Return the [x, y] coordinate for the center point of the cell that contains the specified text.  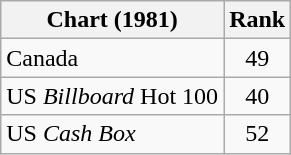
49 [258, 58]
52 [258, 134]
Chart (1981) [112, 20]
US Billboard Hot 100 [112, 96]
40 [258, 96]
Rank [258, 20]
Canada [112, 58]
US Cash Box [112, 134]
